Return the (X, Y) coordinate for the center point of the cell that contains the specified text.  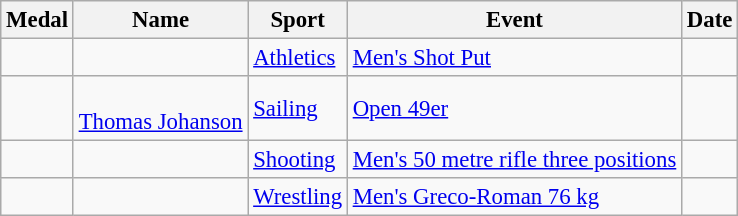
Sailing (298, 108)
Open 49er (514, 108)
Sport (298, 20)
Athletics (298, 58)
Event (514, 20)
Name (160, 20)
Men's Shot Put (514, 58)
Medal (38, 20)
Shooting (298, 160)
Thomas Johanson (160, 108)
Wrestling (298, 197)
Date (710, 20)
Men's 50 metre rifle three positions (514, 160)
Men's Greco-Roman 76 kg (514, 197)
